Detect which cell encompasses the target text, then output its (X, Y) center coordinate. 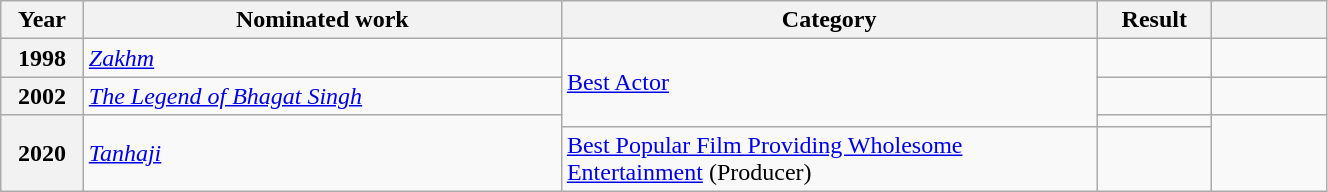
2020 (42, 153)
1998 (42, 58)
Category (829, 20)
Tanhaji (322, 153)
The Legend of Bhagat Singh (322, 96)
Nominated work (322, 20)
Zakhm (322, 58)
2002 (42, 96)
Best Popular Film Providing Wholesome Entertainment (Producer) (829, 158)
Best Actor (829, 82)
Result (1154, 20)
Year (42, 20)
